Detect which cell encompasses the target text, then output its (X, Y) center coordinate. 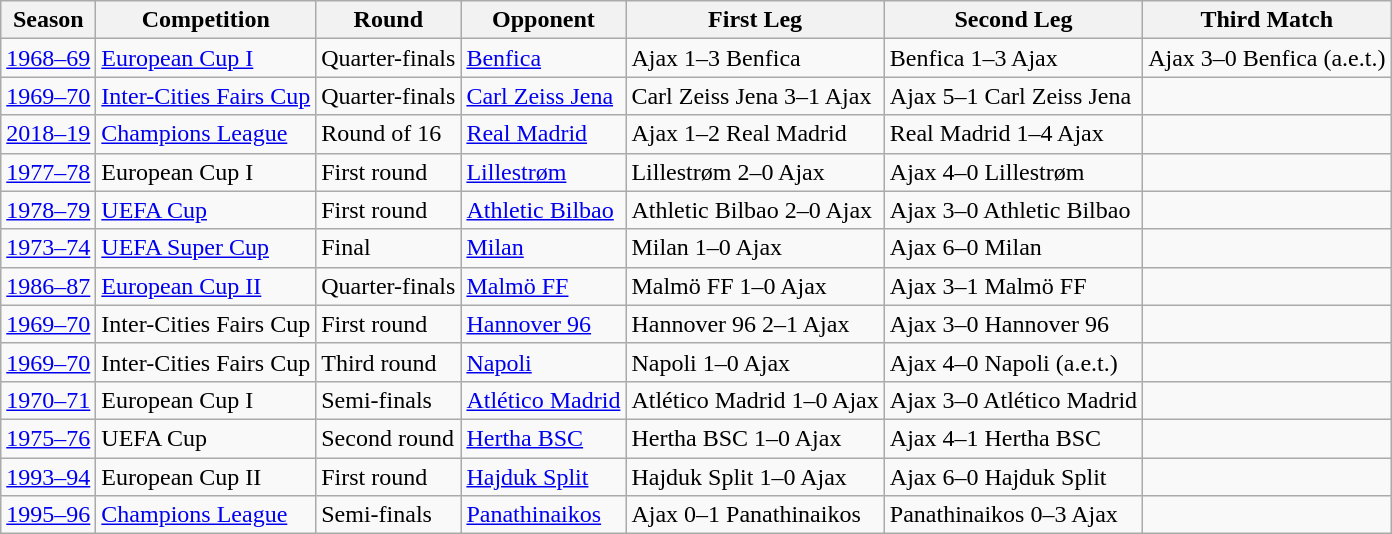
Hajduk Split (544, 477)
Atlético Madrid (544, 400)
1975–76 (48, 438)
Carl Zeiss Jena (544, 96)
Ajax 5–1 Carl Zeiss Jena (1013, 96)
1973–74 (48, 248)
1986–87 (48, 286)
Atlético Madrid 1–0 Ajax (755, 400)
Season (48, 20)
Panathinaikos 0–3 Ajax (1013, 515)
Ajax 4–1 Hertha BSC (1013, 438)
1978–79 (48, 210)
Ajax 3–1 Malmö FF (1013, 286)
Napoli (544, 362)
Ajax 6–0 Milan (1013, 248)
Third Match (1267, 20)
1993–94 (48, 477)
Third round (388, 362)
Milan (544, 248)
Benfica (544, 58)
First Leg (755, 20)
Final (388, 248)
Hertha BSC (544, 438)
1970–71 (48, 400)
Second round (388, 438)
Napoli 1–0 Ajax (755, 362)
Hertha BSC 1–0 Ajax (755, 438)
Athletic Bilbao 2–0 Ajax (755, 210)
1977–78 (48, 172)
Ajax 4–0 Lillestrøm (1013, 172)
Ajax 1–3 Benfica (755, 58)
Ajax 1–2 Real Madrid (755, 134)
Malmö FF (544, 286)
Ajax 0–1 Panathinaikos (755, 515)
Ajax 3–0 Hannover 96 (1013, 324)
Malmö FF 1–0 Ajax (755, 286)
Second Leg (1013, 20)
Ajax 6–0 Hajduk Split (1013, 477)
UEFA Super Cup (206, 248)
Lillestrøm 2–0 Ajax (755, 172)
Athletic Bilbao (544, 210)
Carl Zeiss Jena 3–1 Ajax (755, 96)
Ajax 3–0 Atlético Madrid (1013, 400)
Real Madrid (544, 134)
Real Madrid 1–4 Ajax (1013, 134)
1995–96 (48, 515)
1968–69 (48, 58)
Opponent (544, 20)
Hajduk Split 1–0 Ajax (755, 477)
Hannover 96 2–1 Ajax (755, 324)
Lillestrøm (544, 172)
Ajax 3–0 Athletic Bilbao (1013, 210)
Ajax 3–0 Benfica (a.e.t.) (1267, 58)
Round of 16 (388, 134)
Ajax 4–0 Napoli (a.e.t.) (1013, 362)
Round (388, 20)
Competition (206, 20)
Benfica 1–3 Ajax (1013, 58)
2018–19 (48, 134)
Panathinaikos (544, 515)
Hannover 96 (544, 324)
Milan 1–0 Ajax (755, 248)
